Identify which cell holds the provided text, then report its (x, y) central coordinate. 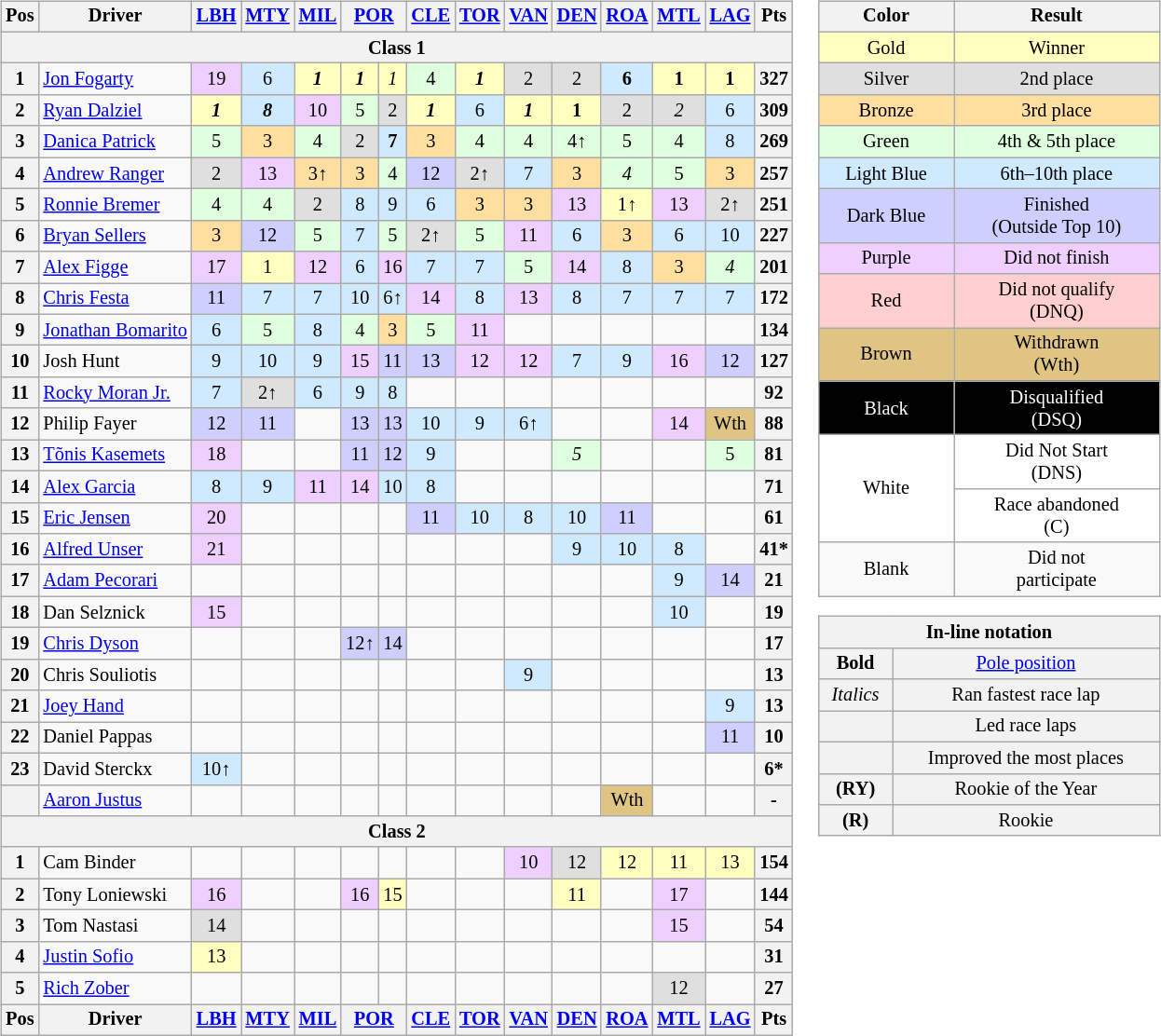
- (773, 800)
3↑ (318, 173)
Tony Loniewski (115, 894)
Danica Patrick (115, 142)
Joey Hand (115, 706)
Jon Fogarty (115, 79)
154 (773, 863)
Justin Sofio (115, 957)
Rookie (1027, 821)
54 (773, 926)
Green (887, 142)
Chris Souliotis (115, 675)
Did not finish (1057, 258)
Result (1057, 17)
81 (773, 456)
Disqualified(DSQ) (1057, 408)
Tom Nastasi (115, 926)
Tõnis Kasemets (115, 456)
Silver (887, 79)
327 (773, 79)
4th & 5th place (1057, 142)
1↑ (626, 205)
41* (773, 550)
Italics (855, 695)
(RY) (855, 789)
309 (773, 111)
269 (773, 142)
Rocky Moran Jr. (115, 393)
227 (773, 236)
Rookie of the Year (1027, 789)
92 (773, 393)
3rd place (1057, 111)
Pole position (1027, 663)
201 (773, 267)
144 (773, 894)
Light Blue (887, 173)
Winner (1057, 48)
Dan Selznick (115, 612)
Adam Pecorari (115, 580)
6* (773, 769)
257 (773, 173)
Alex Figge (115, 267)
Cam Binder (115, 863)
6th–10th place (1057, 173)
Black (887, 408)
61 (773, 518)
Eric Jensen (115, 518)
Did notparticipate (1057, 569)
Did Not Start(DNS) (1057, 462)
Led race laps (1027, 727)
Andrew Ranger (115, 173)
Purple (887, 258)
Dark Blue (887, 216)
31 (773, 957)
10↑ (216, 769)
22 (20, 738)
Blank (887, 569)
Bold (855, 663)
251 (773, 205)
Race abandoned(C) (1057, 516)
71 (773, 486)
Philip Fayer (115, 424)
2nd place (1057, 79)
Did not qualify(DNQ) (1057, 301)
Class 1 (397, 48)
Alex Garcia (115, 486)
Brown (887, 355)
127 (773, 361)
Red (887, 301)
134 (773, 330)
David Sterckx (115, 769)
Ronnie Bremer (115, 205)
(R) (855, 821)
In-line notation (990, 633)
Class 2 (397, 832)
Bronze (887, 111)
Jonathan Bomarito (115, 330)
Aaron Justus (115, 800)
Finished(Outside Top 10) (1057, 216)
Bryan Sellers (115, 236)
Gold (887, 48)
Chris Dyson (115, 644)
88 (773, 424)
23 (20, 769)
Color (887, 17)
Ryan Dalziel (115, 111)
4↑ (578, 142)
Ran fastest race lap (1027, 695)
Alfred Unser (115, 550)
Withdrawn(Wth) (1057, 355)
Daniel Pappas (115, 738)
27 (773, 988)
12↑ (360, 644)
Rich Zober (115, 988)
Chris Festa (115, 299)
Improved the most places (1027, 757)
Josh Hunt (115, 361)
White (887, 488)
172 (773, 299)
